Return (x, y) of the center of cell containing provided text 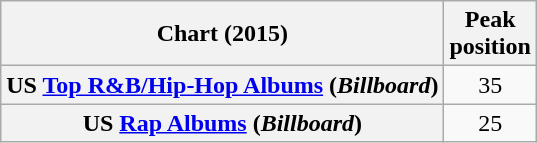
Chart (2015) (222, 34)
25 (490, 123)
US Rap Albums (Billboard) (222, 123)
35 (490, 85)
US Top R&B/Hip-Hop Albums (Billboard) (222, 85)
Peak position (490, 34)
